Identify which cell holds the provided text, then report its (x, y) central coordinate. 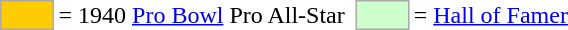
= 1940 Pro Bowl Pro All-Star (202, 15)
